Extract the [x, y] coordinate from the center of the cell holding the provided text.  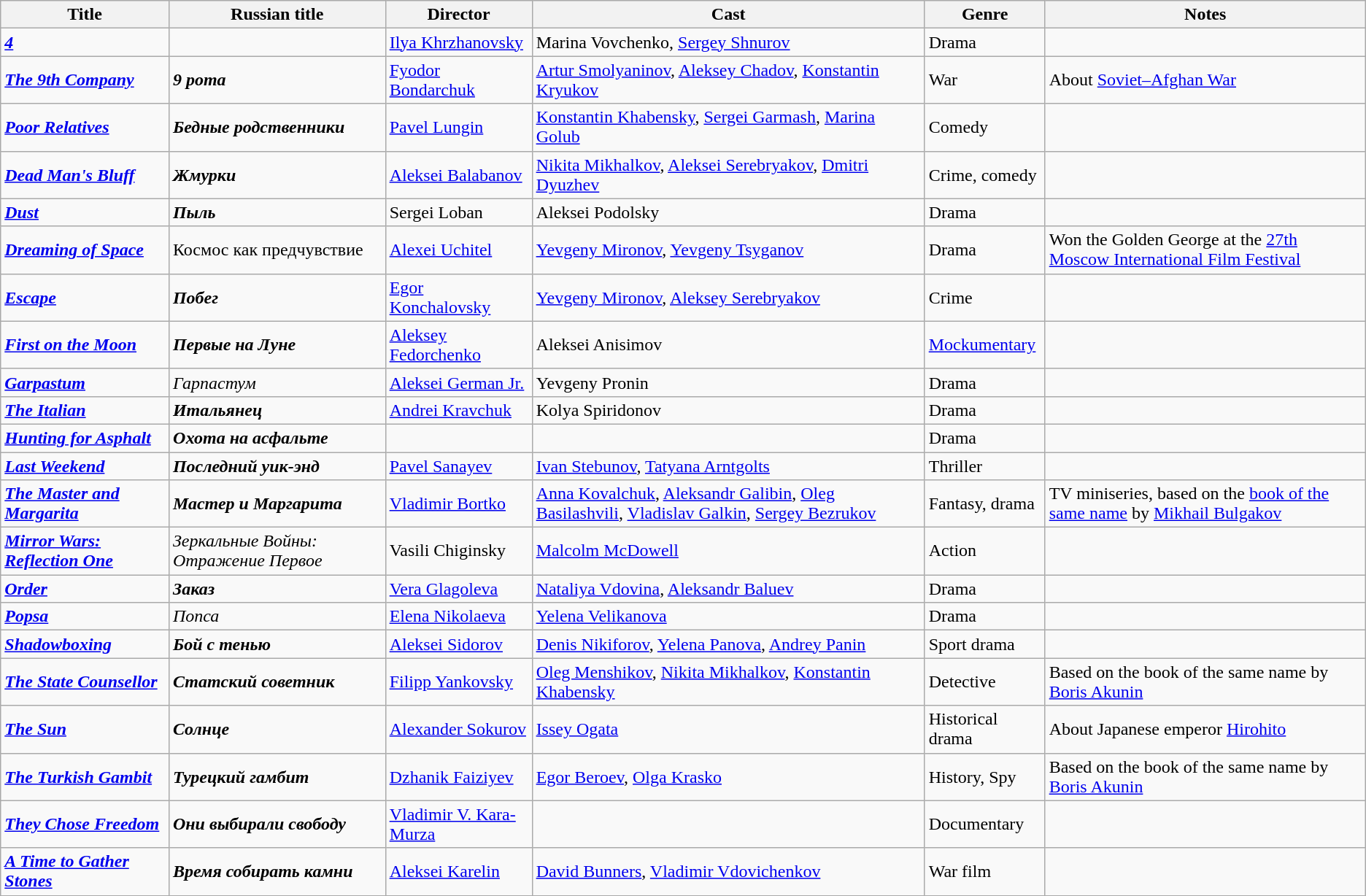
Fyodor Bondarchuk [458, 80]
Historical drama [985, 730]
Побег [277, 298]
Order [85, 589]
Время собирать камни [277, 871]
Anna Kovalchuk, Aleksandr Galibin, Oleg Basilashvili, Vladislav Galkin, Sergey Bezrukov [728, 503]
Malcolm McDowell [728, 552]
Зеркальные Войны: Отражение Первое [277, 552]
Dzhanik Faiziyev [458, 776]
Pavel Sanayev [458, 466]
9 рота [277, 80]
The State Counsellor [85, 681]
Comedy [985, 127]
Yevgeny Mironov, Yevgeny Tsyganov [728, 250]
Первые на Луне [277, 344]
Aleksei Balabanov [458, 175]
Aleksey Fedorchenko [458, 344]
Elena Nikolaeva [458, 617]
Mockumentary [985, 344]
Турецкий гамбит [277, 776]
The Italian [85, 410]
Kolya Spiridonov [728, 410]
Shadowboxing [85, 644]
Vera Glagoleva [458, 589]
Poor Relatives [85, 127]
Oleg Menshikov, Nikita Mikhalkov, Konstantin Khabensky [728, 681]
Охота на асфальте [277, 438]
About Soviet–Afghan War [1205, 80]
Popsa [85, 617]
Nataliya Vdovina, Aleksandr Baluev [728, 589]
Заказ [277, 589]
The 9th Company [85, 80]
Статский советник [277, 681]
Aleksei Sidorov [458, 644]
The Turkish Gambit [85, 776]
First on the Moon [85, 344]
Dead Man's Bluff [85, 175]
Won the Golden George at the 27th Moscow International Film Festival [1205, 250]
Солнце [277, 730]
Yelena Velikanova [728, 617]
Garpastum [85, 382]
Egor Konchalovsky [458, 298]
Sport drama [985, 644]
Andrei Kravchuk [458, 410]
Artur Smolyaninov, Aleksey Chadov, Konstantin Kryukov [728, 80]
Мастер и Маргарита [277, 503]
Итальянец [277, 410]
Thriller [985, 466]
Пыль [277, 212]
Yevgeny Pronin [728, 382]
Vladimir Bortko [458, 503]
A Time to Gather Stones [85, 871]
Konstantin Khabensky, Sergei Garmash, Marina Golub [728, 127]
Ivan Stebunov, Tatyana Arntgolts [728, 466]
Pavel Lungin [458, 127]
Documentary [985, 824]
Issey Ogata [728, 730]
About Japanese emperor Hirohito [1205, 730]
War film [985, 871]
Sergei Loban [458, 212]
Yevgeny Mironov, Aleksey Serebryakov [728, 298]
Aleksei Podolsky [728, 212]
4 [85, 42]
Ilya Khrzhanovsky [458, 42]
Попса [277, 617]
Последний уик-энд [277, 466]
Жмурки [277, 175]
War [985, 80]
Mirror Wars: Reflection One [85, 552]
Vasili Chiginsky [458, 552]
Action [985, 552]
Aleksei German Jr. [458, 382]
Egor Beroev, Olga Krasko [728, 776]
Космос как предчувствие [277, 250]
Они выбирали свободу [277, 824]
Dreaming of Space [85, 250]
Vladimir V. Kara-Murza [458, 824]
Alexander Sokurov [458, 730]
Aleksei Karelin [458, 871]
The Master and Margarita [85, 503]
Гарпастум [277, 382]
Last Weekend [85, 466]
Director [458, 15]
Aleksei Anisimov [728, 344]
They Chose Freedom [85, 824]
Russian title [277, 15]
Hunting for Asphalt [85, 438]
Denis Nikiforov, Yelena Panova, Andrey Panin [728, 644]
David Bunners, Vladimir Vdovichenkov [728, 871]
Alexei Uchitel [458, 250]
Detective [985, 681]
Notes [1205, 15]
Fantasy, drama [985, 503]
Crime, comedy [985, 175]
Crime [985, 298]
Marina Vovchenko, Sergey Shnurov [728, 42]
History, Spy [985, 776]
Бедные родственники [277, 127]
Title [85, 15]
TV miniseries, based on the book of the same name by Mikhail Bulgakov [1205, 503]
Dust [85, 212]
Cast [728, 15]
Filipp Yankovsky [458, 681]
Escape [85, 298]
Nikita Mikhalkov, Aleksei Serebryakov, Dmitri Dyuzhev [728, 175]
Genre [985, 15]
The Sun [85, 730]
Бой с тенью [277, 644]
